Output the [x, y] coordinate of the center of the cell containing the given text.  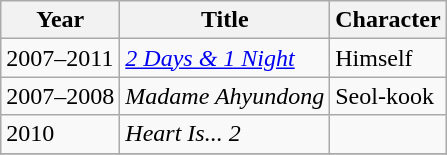
2007–2008 [60, 96]
2007–2011 [60, 58]
Year [60, 20]
Madame Ahyundong [225, 96]
Seol-kook [388, 96]
Character [388, 20]
Title [225, 20]
Heart Is... 2 [225, 134]
2 Days & 1 Night [225, 58]
Himself [388, 58]
2010 [60, 134]
